Detect which cell encompasses the target text, then output its [x, y] center coordinate. 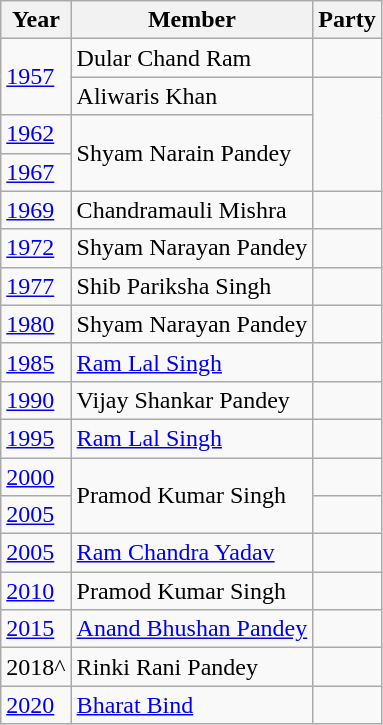
1969 [36, 210]
1990 [36, 400]
1995 [36, 438]
Vijay Shankar Pandey [192, 400]
1957 [36, 77]
Rinki Rani Pandey [192, 667]
2015 [36, 629]
2010 [36, 591]
Member [192, 20]
2000 [36, 477]
1962 [36, 134]
1977 [36, 286]
1980 [36, 324]
Party [347, 20]
Shib Pariksha Singh [192, 286]
1985 [36, 362]
Ram Chandra Yadav [192, 553]
2018^ [36, 667]
Chandramauli Mishra [192, 210]
1967 [36, 172]
Shyam Narain Pandey [192, 153]
1972 [36, 248]
Dular Chand Ram [192, 58]
2020 [36, 705]
Bharat Bind [192, 705]
Anand Bhushan Pandey [192, 629]
Year [36, 20]
Aliwaris Khan [192, 96]
